Pinpoint the cell where the given text exists, returning its (X, Y) midpoint coordinate. 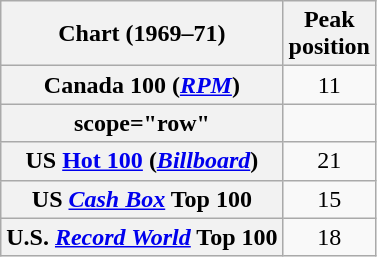
Canada 100 (RPM) (142, 85)
11 (329, 85)
US Hot 100 (Billboard) (142, 161)
18 (329, 237)
U.S. Record World Top 100 (142, 237)
15 (329, 199)
Chart (1969–71) (142, 34)
scope="row" (142, 123)
Peakposition (329, 34)
US Cash Box Top 100 (142, 199)
21 (329, 161)
